For the text-containing cell, return its midpoint in (x, y) coordinate format. 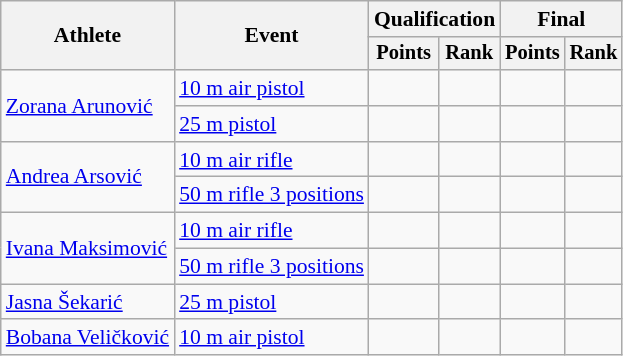
Andrea Arsović (88, 178)
Athlete (88, 36)
Qualification (434, 19)
Event (272, 36)
Ivana Maksimović (88, 248)
Final (561, 19)
Jasna Šekarić (88, 302)
Zorana Arunović (88, 106)
Bobana Veličković (88, 338)
